Return the (X, Y) coordinate for the center point of the cell that contains the specified text.  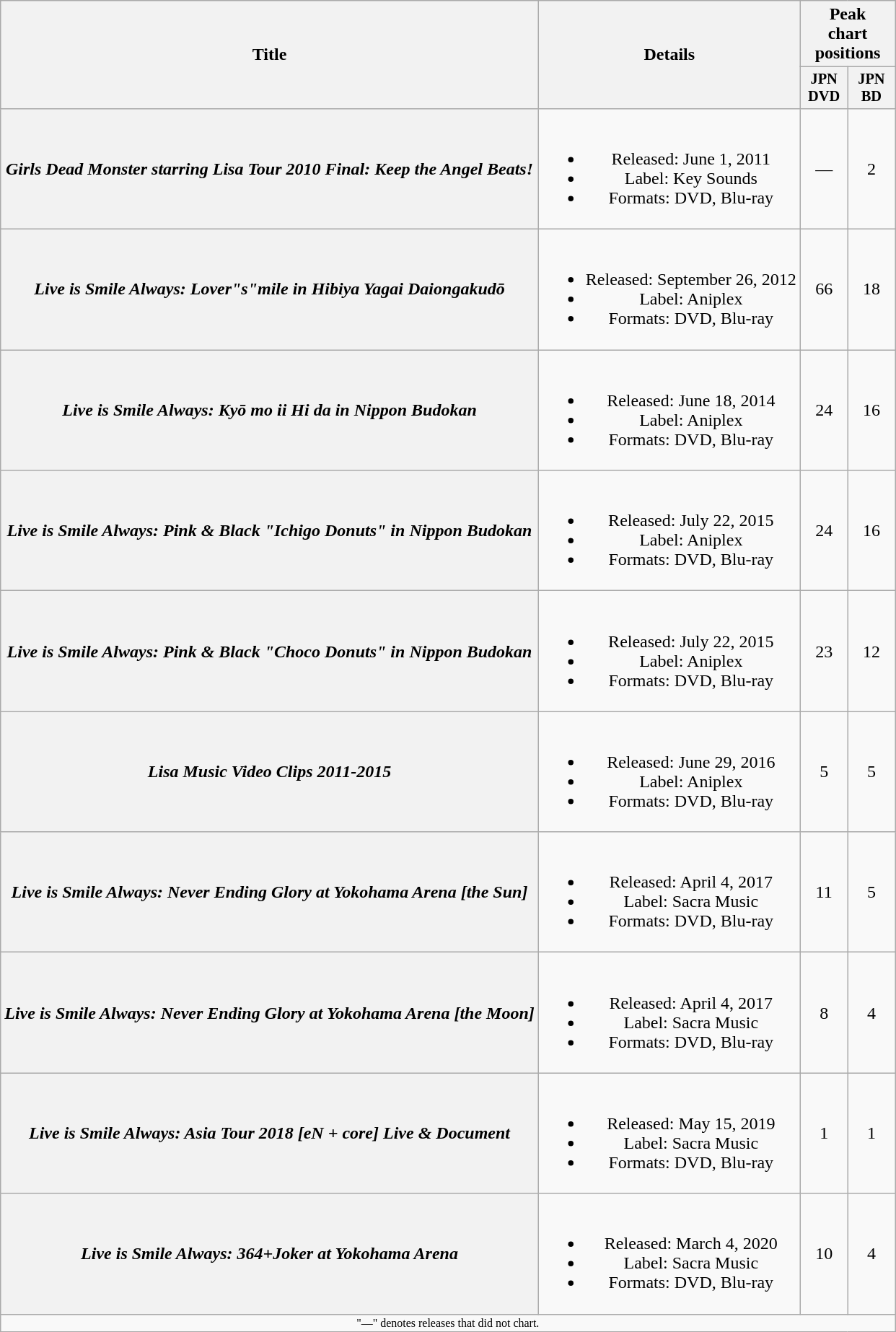
18 (871, 290)
— (824, 169)
Released: March 4, 2020 Label: Sacra MusicFormats: DVD, Blu-ray (669, 1254)
Details (669, 55)
Released: May 15, 2019 Label: Sacra MusicFormats: DVD, Blu-ray (669, 1133)
Title (270, 55)
10 (824, 1254)
66 (824, 290)
Girls Dead Monster starring Lisa Tour 2010 Final: Keep the Angel Beats! (270, 169)
Live is Smile Always: Asia Tour 2018 [eN + core] Live & Document (270, 1133)
8 (824, 1013)
Released: June 18, 2014 Label: AniplexFormats: DVD, Blu-ray (669, 410)
2 (871, 169)
"—" denotes releases that did not chart. (448, 1323)
Live is Smile Always: Lover"s"mile in Hibiya Yagai Daiongakudō (270, 290)
Released: September 26, 2012 Label: AniplexFormats: DVD, Blu-ray (669, 290)
Live is Smile Always: 364+Joker at Yokohama Arena (270, 1254)
11 (824, 892)
Released: June 29, 2016 Label: AniplexFormats: DVD, Blu-ray (669, 772)
Lisa Music Video Clips 2011-2015 (270, 772)
23 (824, 651)
Live is Smile Always: Never Ending Glory at Yokohama Arena [the Sun] (270, 892)
JPNDVD (824, 88)
JPNBD (871, 88)
Live is Smile Always: Never Ending Glory at Yokohama Arena [the Moon] (270, 1013)
Peakchartpositions (847, 34)
Live is Smile Always: Pink & Black "Choco Donuts" in Nippon Budokan (270, 651)
Live is Smile Always: Kyō mo ii Hi da in Nippon Budokan (270, 410)
12 (871, 651)
Released: June 1, 2011 Label: Key SoundsFormats: DVD, Blu-ray (669, 169)
Live is Smile Always: Pink & Black "Ichigo Donuts" in Nippon Budokan (270, 531)
